Return [X, Y] of the center of cell containing provided text 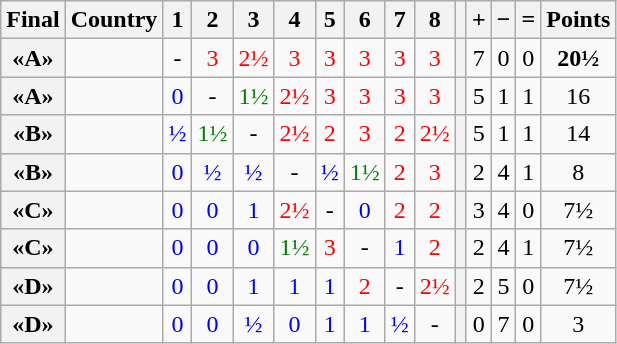
Final [33, 20]
Points [578, 20]
− [504, 20]
14 [578, 134]
= [528, 20]
16 [578, 96]
+ [478, 20]
20½ [578, 58]
6 [364, 20]
Country [114, 20]
